Determine the (X, Y) coordinate at the center of the cell enclosing the given text.  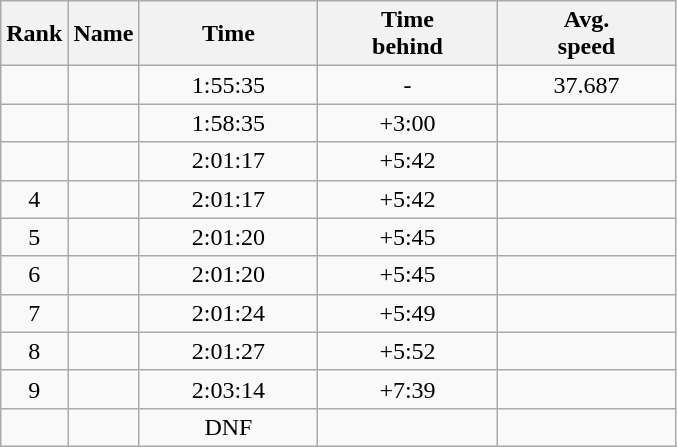
Rank (34, 34)
8 (34, 351)
DNF (228, 427)
37.687 (586, 85)
Avg.speed (586, 34)
Timebehind (408, 34)
Time (228, 34)
2:03:14 (228, 389)
6 (34, 275)
5 (34, 237)
4 (34, 199)
+3:00 (408, 123)
7 (34, 313)
+5:52 (408, 351)
1:58:35 (228, 123)
1:55:35 (228, 85)
2:01:27 (228, 351)
2:01:24 (228, 313)
Name (104, 34)
- (408, 85)
9 (34, 389)
+7:39 (408, 389)
+5:49 (408, 313)
